Output the (X, Y) coordinate of the center of the cell containing the given text.  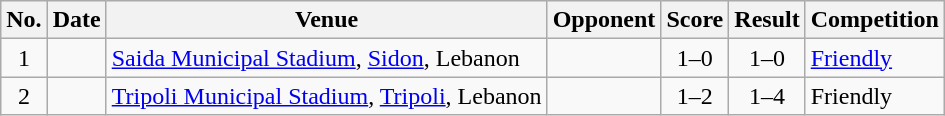
1 (24, 58)
Venue (326, 20)
Result (767, 20)
1–4 (767, 96)
No. (24, 20)
Date (76, 20)
2 (24, 96)
Tripoli Municipal Stadium, Tripoli, Lebanon (326, 96)
1–2 (695, 96)
Opponent (604, 20)
Saida Municipal Stadium, Sidon, Lebanon (326, 58)
Competition (874, 20)
Score (695, 20)
